Locate the cell with the specified text and output its [x, y] center coordinate. 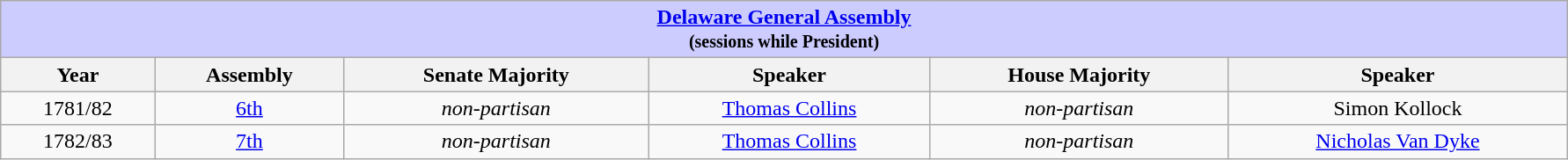
Delaware General Assembly(sessions while President) [785, 30]
1782/83 [78, 142]
Simon Kollock [1398, 108]
7th [250, 142]
6th [250, 108]
Year [78, 75]
Senate Majority [496, 75]
Nicholas Van Dyke [1398, 142]
Assembly [250, 75]
House Majority [1079, 75]
1781/82 [78, 108]
